Detect which cell encompasses the target text, then output its (x, y) center coordinate. 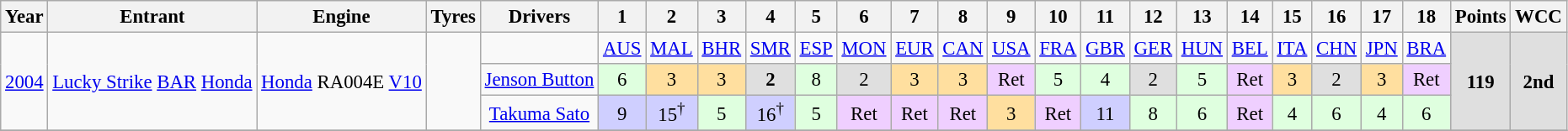
JPN (1381, 49)
CHN (1337, 49)
15† (672, 113)
Points (1480, 17)
Drivers (539, 17)
FRA (1058, 49)
15 (1292, 17)
BRA (1427, 49)
12 (1153, 17)
BEL (1250, 49)
SMR (770, 49)
7 (915, 17)
EUR (915, 49)
119 (1480, 82)
WCC (1539, 17)
MON (864, 49)
MAL (672, 49)
GER (1153, 49)
Lucky Strike BAR Honda (152, 82)
GBR (1105, 49)
2004 (24, 82)
18 (1427, 17)
Year (24, 17)
ESP (816, 49)
13 (1202, 17)
AUS (622, 49)
16 (1337, 17)
CAN (963, 49)
Jenson Button (539, 80)
1 (622, 17)
2nd (1539, 82)
16† (770, 113)
14 (1250, 17)
Takuma Sato (539, 113)
Entrant (152, 17)
USA (1011, 49)
17 (1381, 17)
Engine (342, 17)
Honda RA004E V10 (342, 82)
10 (1058, 17)
HUN (1202, 49)
ITA (1292, 49)
Tyres (453, 17)
BHR (721, 49)
